Locate the cell with the specified text and output its [x, y] center coordinate. 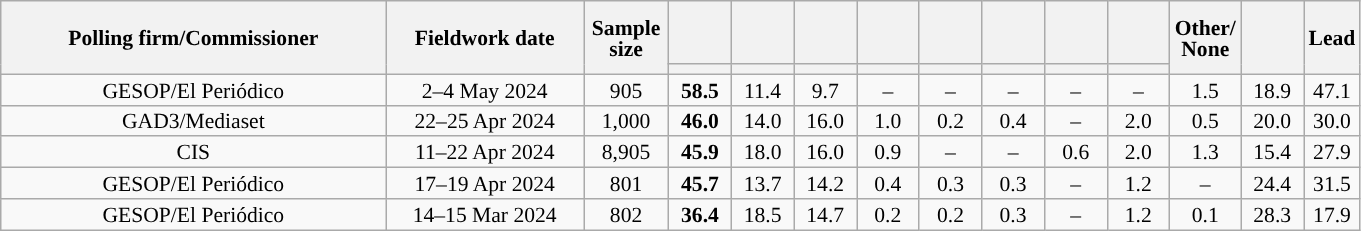
45.9 [700, 152]
18.9 [1272, 90]
18.0 [762, 152]
18.5 [762, 214]
47.1 [1332, 90]
905 [626, 90]
0.9 [888, 152]
14.7 [826, 214]
30.0 [1332, 120]
27.9 [1332, 152]
31.5 [1332, 184]
14.2 [826, 184]
Other/None [1206, 38]
13.7 [762, 184]
28.3 [1272, 214]
1.5 [1206, 90]
17–19 Apr 2024 [485, 184]
1,000 [626, 120]
11–22 Apr 2024 [485, 152]
22–25 Apr 2024 [485, 120]
0.1 [1206, 214]
Polling firm/Commissioner [194, 38]
9.7 [826, 90]
8,905 [626, 152]
2–4 May 2024 [485, 90]
Fieldwork date [485, 38]
14–15 Mar 2024 [485, 214]
58.5 [700, 90]
45.7 [700, 184]
GAD3/Mediaset [194, 120]
801 [626, 184]
Lead [1332, 38]
20.0 [1272, 120]
36.4 [700, 214]
15.4 [1272, 152]
11.4 [762, 90]
CIS [194, 152]
1.3 [1206, 152]
24.4 [1272, 184]
1.0 [888, 120]
0.6 [1076, 152]
802 [626, 214]
46.0 [700, 120]
0.5 [1206, 120]
14.0 [762, 120]
17.9 [1332, 214]
Sample size [626, 38]
